For the text-containing cell, return its midpoint in [X, Y] coordinate format. 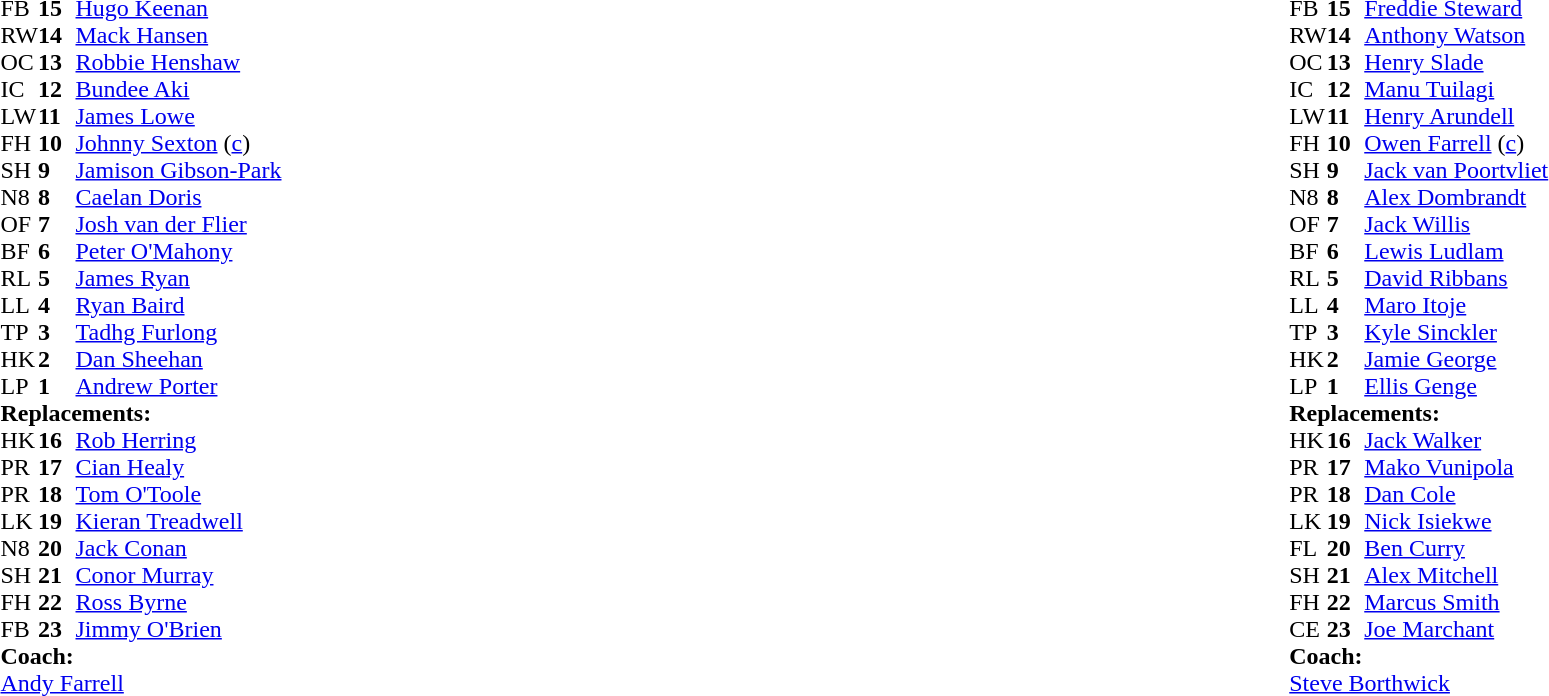
Andrew Porter [179, 386]
Manu Tuilagi [1456, 90]
Joe Marchant [1456, 630]
Jimmy O'Brien [179, 630]
CE [1308, 630]
Conor Murray [179, 576]
David Ribbans [1456, 278]
Kyle Sinckler [1456, 332]
Lewis Ludlam [1456, 252]
Maro Itoje [1456, 306]
Jamie George [1456, 360]
Johnny Sexton (c) [179, 144]
Ryan Baird [179, 306]
Peter O'Mahony [179, 252]
Mako Vunipola [1456, 468]
Nick Isiekwe [1456, 522]
Ross Byrne [179, 602]
Kieran Treadwell [179, 522]
Ellis Genge [1456, 386]
Henry Arundell [1456, 116]
Tadhg Furlong [179, 332]
James Ryan [179, 278]
Alex Mitchell [1456, 576]
Alex Dombrandt [1456, 198]
Jack Conan [179, 548]
Jack Walker [1456, 440]
Henry Slade [1456, 62]
Tom O'Toole [179, 494]
James Lowe [179, 116]
Mack Hansen [179, 36]
Cian Healy [179, 468]
Jack Willis [1456, 224]
Josh van der Flier [179, 224]
Robbie Henshaw [179, 62]
Jack van Poortvliet [1456, 170]
Rob Herring [179, 440]
Bundee Aki [179, 90]
FL [1308, 548]
FB [19, 630]
Owen Farrell (c) [1456, 144]
Dan Cole [1456, 494]
Anthony Watson [1456, 36]
Dan Sheehan [179, 360]
Jamison Gibson-Park [179, 170]
Caelan Doris [179, 198]
Ben Curry [1456, 548]
Marcus Smith [1456, 602]
